Determine the (x, y) coordinate at the center of the cell enclosing the given text.  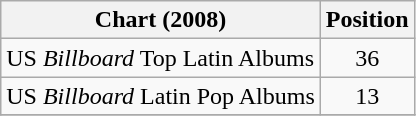
US Billboard Latin Pop Albums (161, 96)
Position (367, 20)
US Billboard Top Latin Albums (161, 58)
36 (367, 58)
Chart (2008) (161, 20)
13 (367, 96)
